Extract the [X, Y] coordinate from the center of the cell holding the provided text.  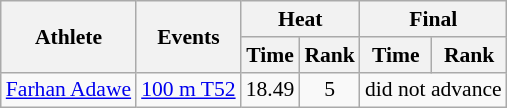
Final [434, 19]
did not advance [434, 90]
Farhan Adawe [68, 90]
18.49 [270, 90]
100 m T52 [188, 90]
Events [188, 36]
Heat [300, 19]
5 [330, 90]
Athlete [68, 36]
